Provide the [X, Y] coordinate of the cell's center where the given text is located.  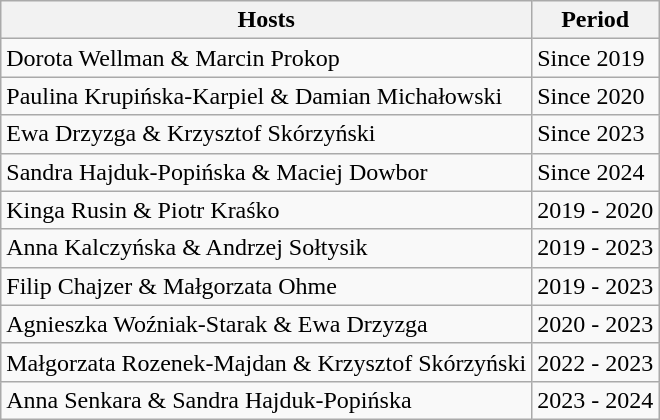
Sandra Hajduk-Popińska & Maciej Dowbor [266, 172]
Dorota Wellman & Marcin Prokop [266, 58]
Agnieszka Woźniak-Starak & Ewa Drzyzga [266, 324]
2023 - 2024 [596, 400]
Hosts [266, 20]
2022 - 2023 [596, 362]
Period [596, 20]
Anna Senkara & Sandra Hajduk-Popińska [266, 400]
Since 2023 [596, 134]
Since 2024 [596, 172]
Since 2019 [596, 58]
Since 2020 [596, 96]
Anna Kalczyńska & Andrzej Sołtysik [266, 248]
Paulina Krupińska-Karpiel & Damian Michałowski [266, 96]
Małgorzata Rozenek-Majdan & Krzysztof Skórzyński [266, 362]
Ewa Drzyzga & Krzysztof Skórzyński [266, 134]
Kinga Rusin & Piotr Kraśko [266, 210]
2020 - 2023 [596, 324]
2019 - 2020 [596, 210]
Filip Chajzer & Małgorzata Ohme [266, 286]
